Locate the cell with the specified text and output its (x, y) center coordinate. 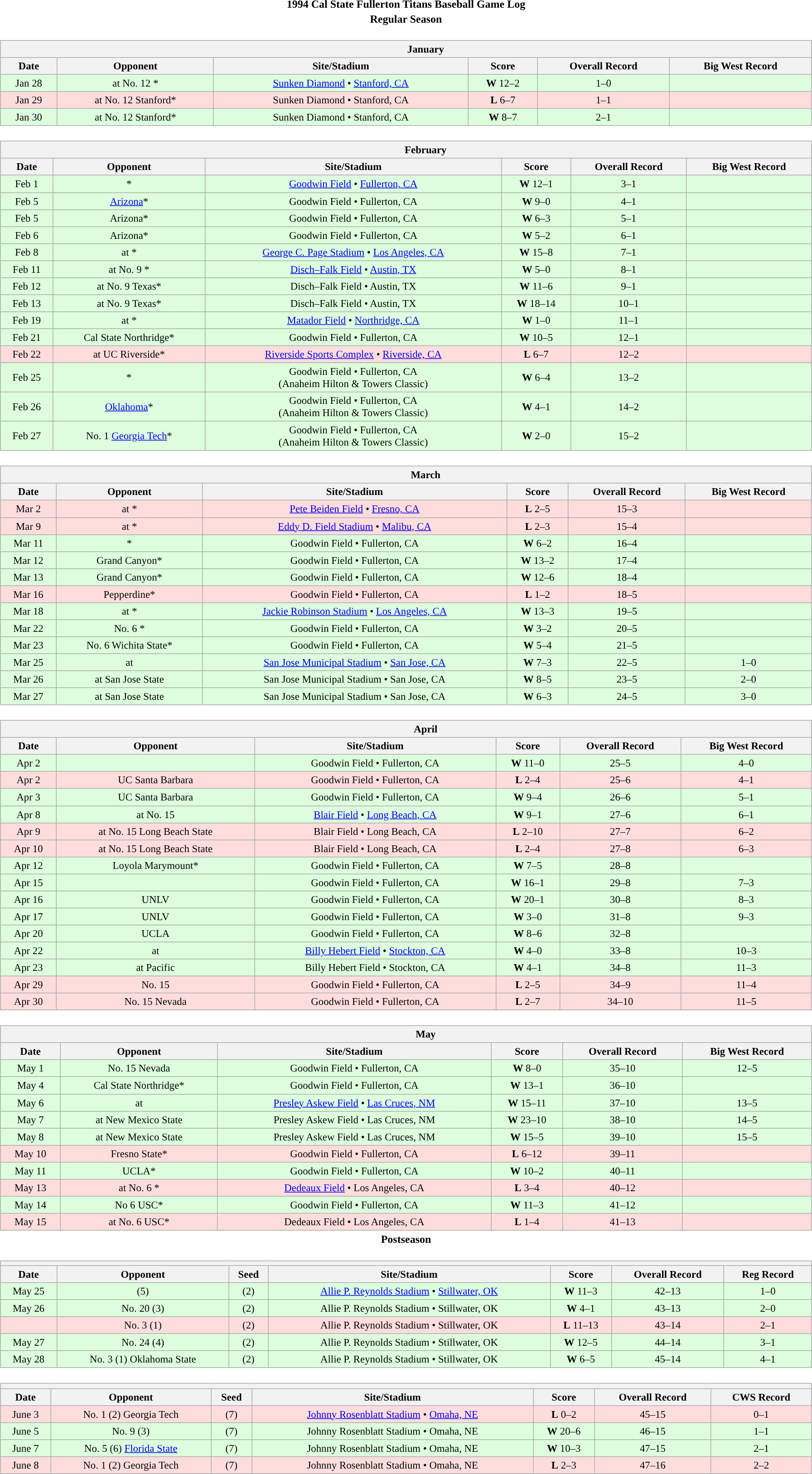
May 7 (31, 1120)
W 2–0 (536, 436)
at No. 15 (156, 815)
11–1 (629, 320)
No. 24 (4) (143, 1343)
41–12 (623, 1205)
30–8 (620, 899)
Feb 19 (27, 320)
W 13–1 (527, 1086)
Feb 22 (27, 354)
W 8–5 (537, 679)
W 8–6 (527, 934)
May 10 (31, 1154)
W 12–5 (581, 1343)
W 9–1 (527, 815)
Riverside Sports Complex • Riverside, CA (353, 354)
No. 15 (156, 984)
43–13 (668, 1309)
Feb 11 (27, 269)
Apr 17 (29, 916)
Pete Beiden Field • Fresno, CA (355, 509)
at No. 6 USC* (139, 1222)
May 27 (29, 1343)
Mar 9 (29, 526)
15–3 (627, 509)
at No. 6 * (139, 1188)
May 15 (31, 1222)
Mar 26 (29, 679)
W 11–6 (536, 286)
Mar 12 (29, 560)
18–4 (627, 577)
47–16 (652, 1465)
Apr 23 (29, 968)
W 7–3 (537, 662)
Fresno State* (139, 1154)
10–3 (746, 950)
8–1 (629, 269)
at No. 9 * (129, 269)
Feb 13 (27, 303)
35–10 (623, 1068)
Feb 26 (27, 407)
Mar 13 (29, 577)
Apr 22 (29, 950)
W 5–0 (536, 269)
May 11 (31, 1171)
March (406, 475)
May (406, 1034)
6–2 (746, 831)
W 3–0 (527, 916)
Feb 1 (27, 184)
21–5 (627, 645)
W 12–1 (536, 184)
W 9–4 (527, 797)
May 26 (29, 1309)
6–3 (746, 849)
May 28 (29, 1359)
CWS Record (761, 1397)
Apr 15 (29, 882)
37–10 (623, 1103)
No. 9 (3) (131, 1431)
Jan 28 (29, 83)
May 25 (29, 1291)
45–14 (668, 1359)
W 23–10 (527, 1120)
25–6 (620, 780)
39–10 (623, 1137)
May 8 (31, 1137)
W 1–0 (536, 320)
Jackie Robinson Stadium • Los Angeles, CA (355, 611)
No. 1 Georgia Tech* (129, 436)
0–1 (761, 1414)
W 15–8 (536, 252)
Mar 2 (29, 509)
W 12–2 (503, 83)
11–4 (746, 984)
14–2 (629, 407)
L 2–7 (527, 1002)
22–5 (627, 662)
W 16–1 (527, 882)
May 14 (31, 1205)
Mar 27 (29, 696)
Apr 16 (29, 899)
Apr 20 (29, 934)
23–5 (627, 679)
29–8 (620, 882)
9–1 (629, 286)
46–15 (652, 1431)
W 15–5 (527, 1137)
Loyola Marymount* (156, 865)
27–6 (620, 815)
7–1 (629, 252)
at UC Riverside* (129, 354)
February (406, 150)
Mar 18 (29, 611)
June 5 (25, 1431)
No. 6 Wichita State* (129, 645)
12–2 (629, 354)
W 10–5 (536, 337)
No. 3 (1) Oklahoma State (143, 1359)
36–10 (623, 1086)
2–2 (761, 1465)
May 1 (31, 1068)
13–2 (629, 377)
Apr 8 (29, 815)
27–8 (620, 849)
Jan 29 (29, 100)
Feb 6 (27, 235)
Mar 16 (29, 594)
W 6–4 (536, 377)
May 4 (31, 1086)
UCLA* (139, 1171)
12–5 (747, 1068)
15–5 (747, 1137)
11–5 (746, 1002)
Pepperdine* (129, 594)
15–4 (627, 526)
L 0–2 (564, 1414)
UCLA (156, 934)
Apr 3 (29, 797)
January (406, 49)
May 13 (31, 1188)
Jan 30 (29, 117)
L 2–10 (527, 831)
41–13 (623, 1222)
No. 20 (3) (143, 1309)
No. 3 (1) (143, 1325)
Apr 29 (29, 984)
W 9–0 (536, 201)
28–8 (620, 865)
L 11–13 (581, 1325)
Mar 11 (29, 543)
20–5 (627, 628)
at No. 12 * (135, 83)
at Pacific (156, 968)
25–5 (620, 763)
W 8–0 (527, 1068)
W 10–3 (564, 1448)
7–3 (746, 882)
June 3 (25, 1414)
26–6 (620, 797)
42–13 (668, 1291)
Feb 27 (27, 436)
Apr 30 (29, 1002)
8–3 (746, 899)
32–8 (620, 934)
9–3 (746, 916)
W 5–2 (536, 235)
43–14 (668, 1325)
16–4 (627, 543)
Matador Field • Northridge, CA (353, 320)
40–11 (623, 1171)
Feb 21 (27, 337)
14–5 (747, 1120)
W 6–2 (537, 543)
W 10–2 (527, 1171)
L 3–4 (527, 1188)
No. 5 (6) Florida State (131, 1448)
11–3 (746, 968)
17–4 (627, 560)
Apr 10 (29, 849)
W 11–0 (527, 763)
10–1 (629, 303)
Eddy D. Field Stadium • Malibu, CA (355, 526)
34–9 (620, 984)
Apr 12 (29, 865)
(5) (143, 1291)
W 7–5 (527, 865)
47–15 (652, 1448)
27–7 (620, 831)
Apr 9 (29, 831)
33–8 (620, 950)
Reg Record (768, 1274)
April (406, 729)
Oklahoma* (129, 407)
No 6 USC* (139, 1205)
May 6 (31, 1103)
18–5 (627, 594)
No. 6 * (129, 628)
34–8 (620, 968)
W 6–5 (581, 1359)
L 1–4 (527, 1222)
W 12–6 (537, 577)
Mar 23 (29, 645)
4–0 (746, 763)
June 8 (25, 1465)
W 4–0 (527, 950)
Mar 22 (29, 628)
L 1–2 (537, 594)
39–11 (623, 1154)
13–5 (747, 1103)
George C. Page Stadium • Los Angeles, CA (353, 252)
W 8–7 (503, 117)
W 18–14 (536, 303)
45–15 (652, 1414)
W 20–6 (564, 1431)
Feb 12 (27, 286)
W 13–3 (537, 611)
3–0 (749, 696)
W 20–1 (527, 899)
38–10 (623, 1120)
44–14 (668, 1343)
Mar 25 (29, 662)
24–5 (627, 696)
19–5 (627, 611)
W 3–2 (537, 628)
W 15–11 (527, 1103)
Feb 25 (27, 377)
15–2 (629, 436)
34–10 (620, 1002)
40–12 (623, 1188)
L 6–12 (527, 1154)
31–8 (620, 916)
12–1 (629, 337)
June 7 (25, 1448)
W 13–2 (537, 560)
W 5–4 (537, 645)
Feb 8 (27, 252)
